Extract the (x, y) coordinate from the center of the cell holding the provided text.  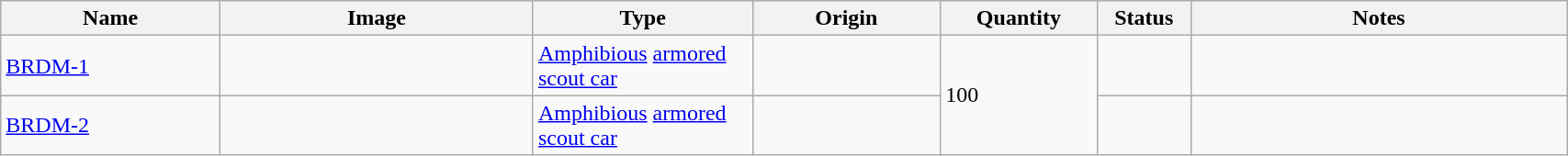
Type (643, 18)
Origin (847, 18)
Notes (1378, 18)
Image (377, 18)
BRDM-2 (110, 125)
100 (1019, 95)
Status (1144, 18)
BRDM-1 (110, 66)
Quantity (1019, 18)
Name (110, 18)
